Locate the cell with the specified text and output its [x, y] center coordinate. 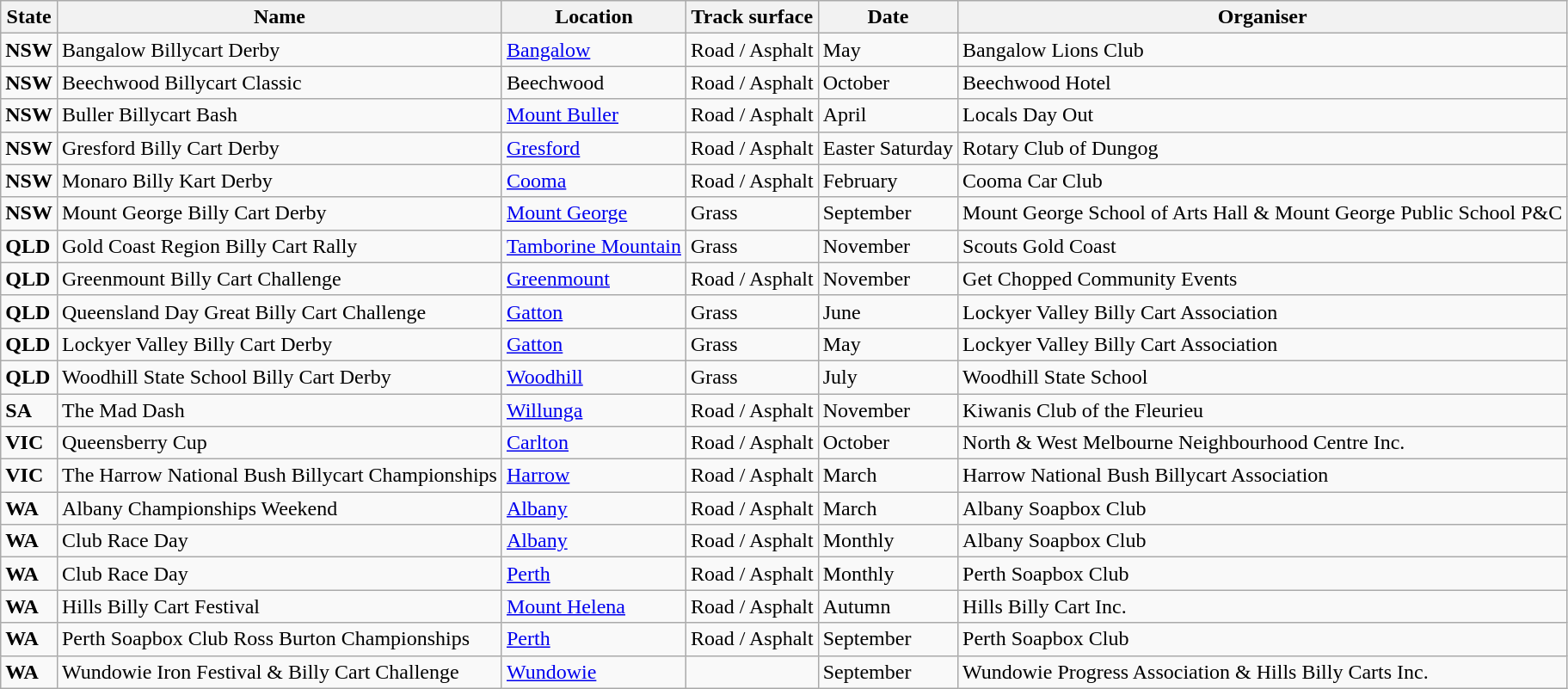
Perth Soapbox Club Ross Burton Championships [279, 639]
Harrow [593, 476]
North & West Melbourne Neighbourhood Centre Inc. [1263, 443]
Wundowie Progress Association & Hills Billy Carts Inc. [1263, 672]
Beechwood Billycart Classic [279, 83]
Beechwood [593, 83]
Wundowie Iron Festival & Billy Cart Challenge [279, 672]
Bangalow [593, 50]
Locals Day Out [1263, 115]
Monaro Billy Kart Derby [279, 181]
Woodhill State School Billy Cart Derby [279, 377]
Easter Saturday [888, 148]
Autumn [888, 606]
The Mad Dash [279, 410]
Bangalow Billycart Derby [279, 50]
Wundowie [593, 672]
State [29, 17]
Hills Billy Cart Inc. [1263, 606]
Scouts Gold Coast [1263, 246]
Woodhill State School [1263, 377]
Greenmount [593, 279]
Lockyer Valley Billy Cart Derby [279, 344]
Harrow National Bush Billycart Association [1263, 476]
Gold Coast Region Billy Cart Rally [279, 246]
Track surface [752, 17]
Mount Buller [593, 115]
Tamborine Mountain [593, 246]
Willunga [593, 410]
Kiwanis Club of the Fleurieu [1263, 410]
Beechwood Hotel [1263, 83]
Bangalow Lions Club [1263, 50]
Queensland Day Great Billy Cart Challenge [279, 311]
Cooma [593, 181]
July [888, 377]
Get Chopped Community Events [1263, 279]
Location [593, 17]
Mount George Billy Cart Derby [279, 213]
Buller Billycart Bash [279, 115]
Woodhill [593, 377]
SA [29, 410]
Gresford Billy Cart Derby [279, 148]
Name [279, 17]
Carlton [593, 443]
Hills Billy Cart Festival [279, 606]
Date [888, 17]
April [888, 115]
Mount George School of Arts Hall & Mount George Public School P&C [1263, 213]
June [888, 311]
Gresford [593, 148]
Albany Championships Weekend [279, 508]
The Harrow National Bush Billycart Championships [279, 476]
Rotary Club of Dungog [1263, 148]
Cooma Car Club [1263, 181]
February [888, 181]
Greenmount Billy Cart Challenge [279, 279]
Organiser [1263, 17]
Mount George [593, 213]
Mount Helena [593, 606]
Queensberry Cup [279, 443]
